Scan for the cell matching the given text and deliver its [X, Y] coordinate at center. 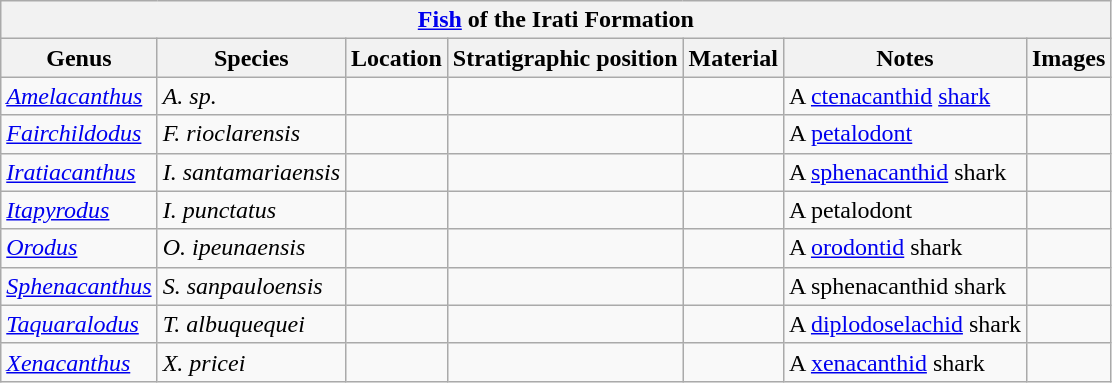
A orodontid shark [904, 248]
T. albuquequei [251, 324]
Iratiacanthus [79, 172]
Stratigraphic position [565, 58]
Fairchildodus [79, 134]
A. sp. [251, 96]
Xenacanthus [79, 362]
Orodus [79, 248]
A diplodoselachid shark [904, 324]
I. santamariaensis [251, 172]
O. ipeunaensis [251, 248]
Taquaralodus [79, 324]
Fish of the Irati Formation [556, 20]
A ctenacanthid shark [904, 96]
S. sanpauloensis [251, 286]
Amelacanthus [79, 96]
F. rioclarensis [251, 134]
A xenacanthid shark [904, 362]
I. punctatus [251, 210]
Notes [904, 58]
X. pricei [251, 362]
Sphenacanthus [79, 286]
Itapyrodus [79, 210]
Images [1068, 58]
Genus [79, 58]
Material [733, 58]
Species [251, 58]
Location [397, 58]
